Identify which cell holds the provided text, then report its (x, y) central coordinate. 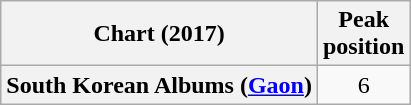
Peakposition (363, 34)
6 (363, 85)
South Korean Albums (Gaon) (160, 85)
Chart (2017) (160, 34)
